Determine the [X, Y] coordinate at the center of the cell enclosing the given text.  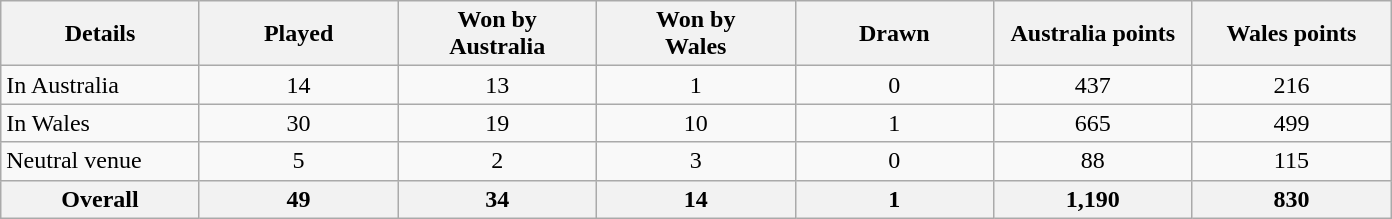
3 [696, 161]
10 [696, 123]
19 [498, 123]
830 [1292, 199]
88 [1094, 161]
Won byAustralia [498, 34]
Australia points [1094, 34]
Played [298, 34]
In Australia [100, 85]
Overall [100, 199]
34 [498, 199]
49 [298, 199]
115 [1292, 161]
Drawn [894, 34]
665 [1094, 123]
499 [1292, 123]
13 [498, 85]
437 [1094, 85]
5 [298, 161]
Won byWales [696, 34]
216 [1292, 85]
2 [498, 161]
Wales points [1292, 34]
Neutral venue [100, 161]
In Wales [100, 123]
30 [298, 123]
1,190 [1094, 199]
Details [100, 34]
